Locate the cell with the specified text and output its (x, y) center coordinate. 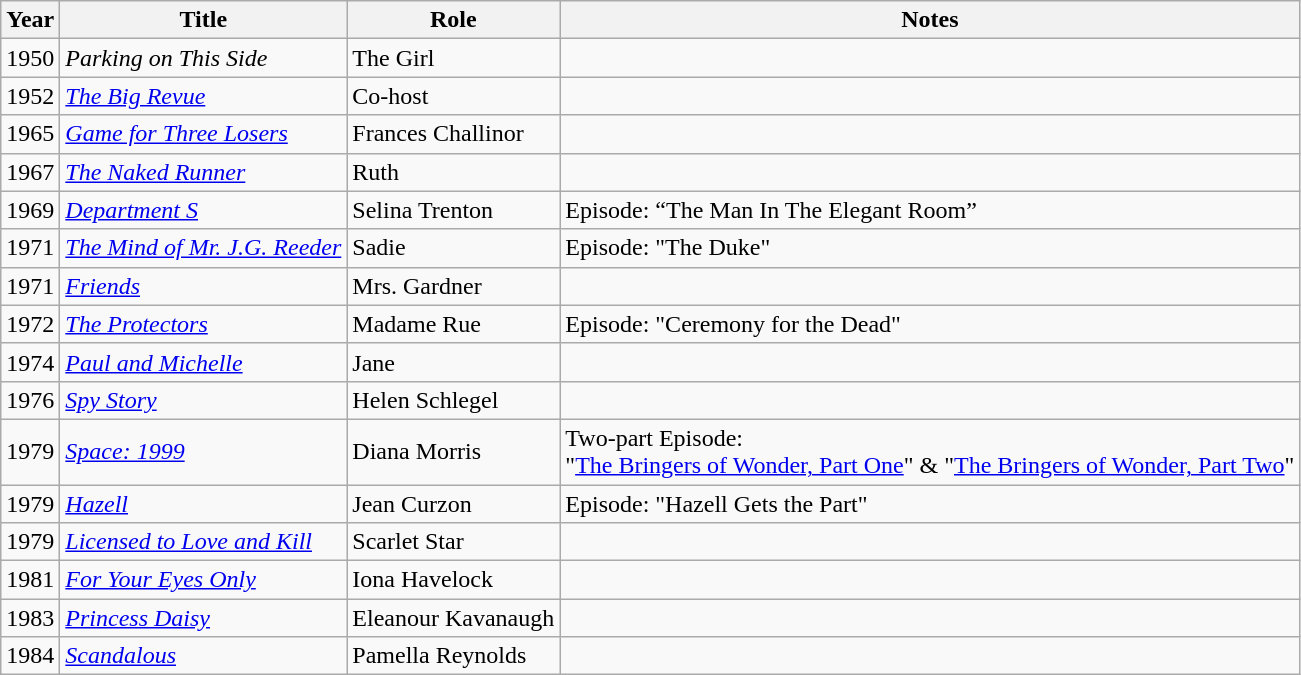
Space: 1999 (204, 452)
Jane (454, 362)
Scarlet Star (454, 542)
Princess Daisy (204, 618)
1972 (30, 324)
Title (204, 20)
The Naked Runner (204, 172)
1969 (30, 210)
1965 (30, 134)
1976 (30, 400)
1981 (30, 580)
Madame Rue (454, 324)
Helen Schlegel (454, 400)
1950 (30, 58)
The Protectors (204, 324)
For Your Eyes Only (204, 580)
Ruth (454, 172)
Spy Story (204, 400)
1974 (30, 362)
The Big Revue (204, 96)
Year (30, 20)
1983 (30, 618)
Episode: "Hazell Gets the Part" (930, 503)
Iona Havelock (454, 580)
Hazell (204, 503)
1967 (30, 172)
Episode: “The Man In The Elegant Room” (930, 210)
The Girl (454, 58)
Pamella Reynolds (454, 656)
Two-part Episode:"The Bringers of Wonder, Part One" & "The Bringers of Wonder, Part Two" (930, 452)
1984 (30, 656)
Co-host (454, 96)
Frances Challinor (454, 134)
Selina Trenton (454, 210)
Episode: "The Duke" (930, 248)
Scandalous (204, 656)
Role (454, 20)
Eleanour Kavanaugh (454, 618)
Notes (930, 20)
Paul and Michelle (204, 362)
Parking on This Side (204, 58)
The Mind of Mr. J.G. Reeder (204, 248)
Jean Curzon (454, 503)
Mrs. Gardner (454, 286)
Diana Morris (454, 452)
Sadie (454, 248)
1952 (30, 96)
Department S (204, 210)
Episode: "Ceremony for the Dead" (930, 324)
Game for Three Losers (204, 134)
Friends (204, 286)
Licensed to Love and Kill (204, 542)
